Search for the cell housing the specified text and yield its [x, y] center coordinate. 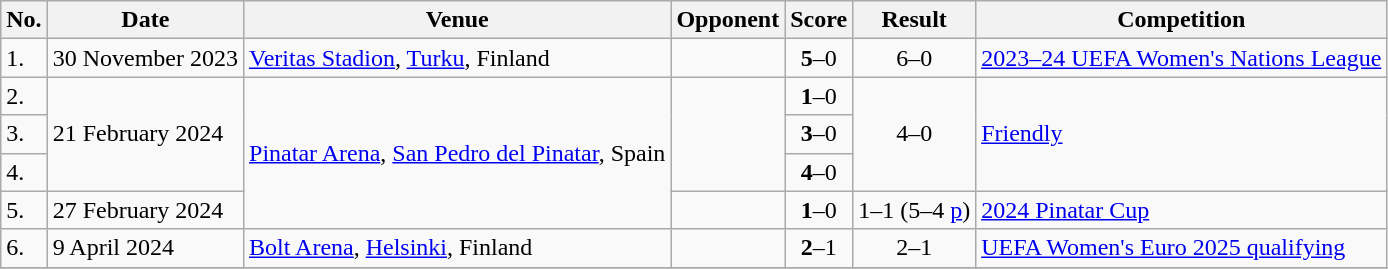
UEFA Women's Euro 2025 qualifying [1182, 248]
Result [914, 20]
27 February 2024 [145, 210]
Pinatar Arena, San Pedro del Pinatar, Spain [458, 153]
Score [819, 20]
21 February 2024 [145, 134]
Bolt Arena, Helsinki, Finland [458, 248]
30 November 2023 [145, 58]
Venue [458, 20]
6. [24, 248]
2. [24, 96]
Competition [1182, 20]
Veritas Stadion, Turku, Finland [458, 58]
3–0 [819, 134]
Opponent [728, 20]
No. [24, 20]
Date [145, 20]
2023–24 UEFA Women's Nations League [1182, 58]
2024 Pinatar Cup [1182, 210]
9 April 2024 [145, 248]
1–1 (5–4 p) [914, 210]
Friendly [1182, 134]
3. [24, 134]
6–0 [914, 58]
5. [24, 210]
1. [24, 58]
5–0 [819, 58]
4. [24, 172]
